Search for the cell housing the specified text and yield its [x, y] center coordinate. 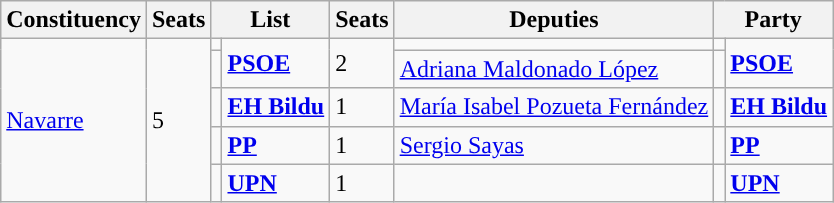
María Isabel Pozueta Fernández [554, 107]
List [270, 20]
Constituency [74, 20]
Deputies [554, 20]
Sergio Sayas [554, 145]
Party [774, 20]
Adriana Maldonado López [554, 69]
5 [178, 120]
2 [362, 64]
Navarre [74, 120]
